Pinpoint the cell where the given text exists, returning its [X, Y] midpoint coordinate. 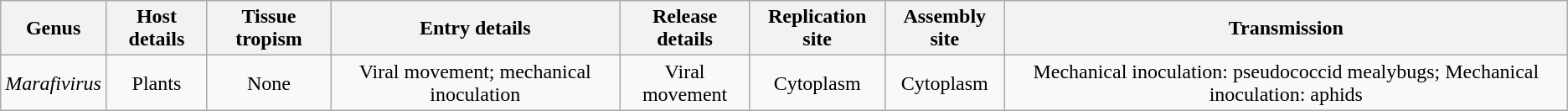
Host details [156, 29]
Genus [54, 29]
Assembly site [945, 29]
Transmission [1286, 29]
Plants [156, 82]
Mechanical inoculation: pseudococcid mealybugs; Mechanical inoculation: aphids [1286, 82]
Replication site [818, 29]
Viral movement; mechanical inoculation [476, 82]
Viral movement [685, 82]
Marafivirus [54, 82]
Tissue tropism [268, 29]
Release details [685, 29]
None [268, 82]
Entry details [476, 29]
